Identify which cell holds the provided text, then report its [x, y] central coordinate. 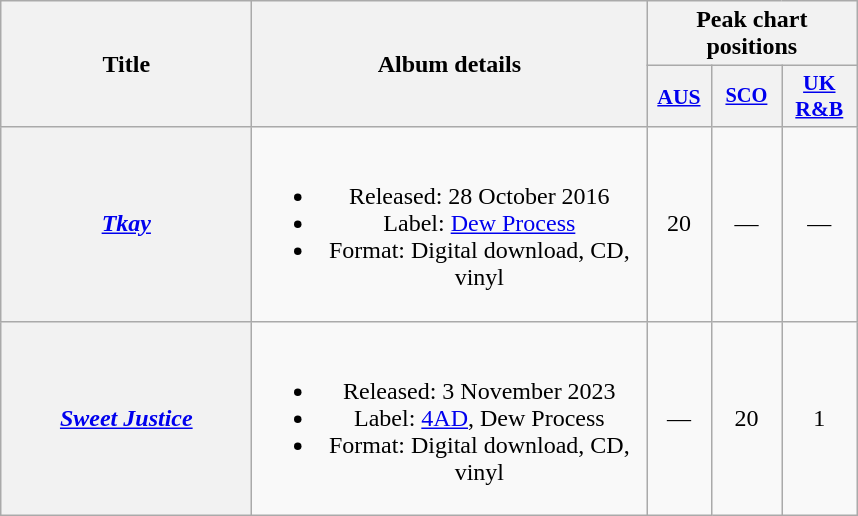
Tkay [126, 224]
Released: 3 November 2023Label: 4AD, Dew ProcessFormat: Digital download, CD, vinyl [450, 418]
Title [126, 64]
1 [820, 418]
UKR&B [820, 96]
Released: 28 October 2016Label: Dew ProcessFormat: Digital download, CD, vinyl [450, 224]
SCO [746, 96]
Peak chart positions [752, 34]
AUS [679, 96]
Album details [450, 64]
Sweet Justice [126, 418]
